Search for the cell housing the specified text and yield its (X, Y) center coordinate. 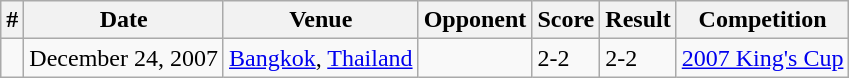
Bangkok, Thailand (320, 58)
Date (124, 20)
Venue (320, 20)
Opponent (475, 20)
Competition (762, 20)
# (12, 20)
Result (638, 20)
December 24, 2007 (124, 58)
2007 King's Cup (762, 58)
Score (566, 20)
